Pinpoint the cell where the given text exists, returning its [x, y] midpoint coordinate. 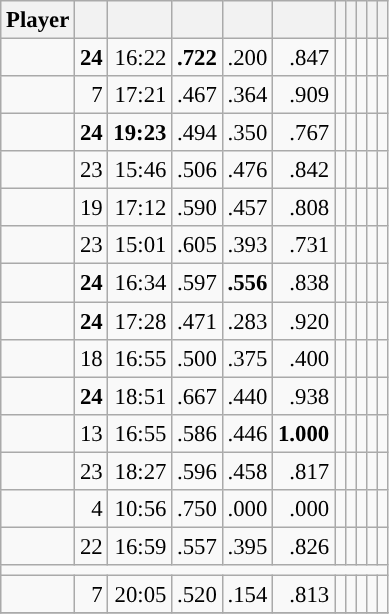
4 [92, 509]
.400 [304, 358]
.557 [197, 546]
.467 [197, 95]
.817 [304, 471]
15:46 [140, 170]
17:12 [140, 208]
.500 [197, 358]
.446 [247, 433]
.393 [247, 245]
19:23 [140, 133]
.364 [247, 95]
.440 [247, 396]
18:51 [140, 396]
.667 [197, 396]
.458 [247, 471]
.813 [304, 594]
.838 [304, 283]
13 [92, 433]
.506 [197, 170]
.847 [304, 58]
.590 [197, 208]
.938 [304, 396]
.283 [247, 321]
.395 [247, 546]
.457 [247, 208]
19 [92, 208]
.909 [304, 95]
.596 [197, 471]
15:01 [140, 245]
.605 [197, 245]
.767 [304, 133]
.471 [197, 321]
.154 [247, 594]
17:21 [140, 95]
.826 [304, 546]
16:59 [140, 546]
16:22 [140, 58]
.200 [247, 58]
.586 [197, 433]
.494 [197, 133]
22 [92, 546]
17:28 [140, 321]
.520 [197, 594]
10:56 [140, 509]
.556 [247, 283]
.350 [247, 133]
.920 [304, 321]
.476 [247, 170]
20:05 [140, 594]
.375 [247, 358]
.597 [197, 283]
18 [92, 358]
.722 [197, 58]
.808 [304, 208]
16:34 [140, 283]
Player [38, 20]
.750 [197, 509]
.731 [304, 245]
1.000 [304, 433]
.842 [304, 170]
18:27 [140, 471]
